Scan for the cell matching the given text and deliver its (X, Y) coordinate at center. 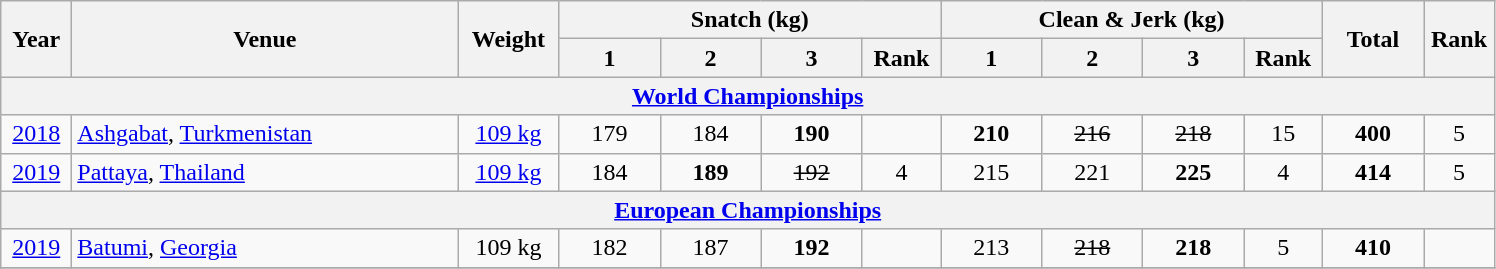
Batumi, Georgia (265, 248)
190 (812, 134)
179 (610, 134)
187 (710, 248)
225 (1194, 172)
410 (1372, 248)
221 (1092, 172)
World Championships (748, 96)
2018 (36, 134)
210 (992, 134)
Year (36, 39)
15 (1284, 134)
Pattaya, Thailand (265, 172)
Weight (508, 39)
213 (992, 248)
Snatch (kg) (750, 20)
Clean & Jerk (kg) (1132, 20)
189 (710, 172)
Ashgabat, Turkmenistan (265, 134)
400 (1372, 134)
European Championships (748, 210)
216 (1092, 134)
182 (610, 248)
Total (1372, 39)
414 (1372, 172)
Venue (265, 39)
215 (992, 172)
